Locate the cell with the specified text and output its (x, y) center coordinate. 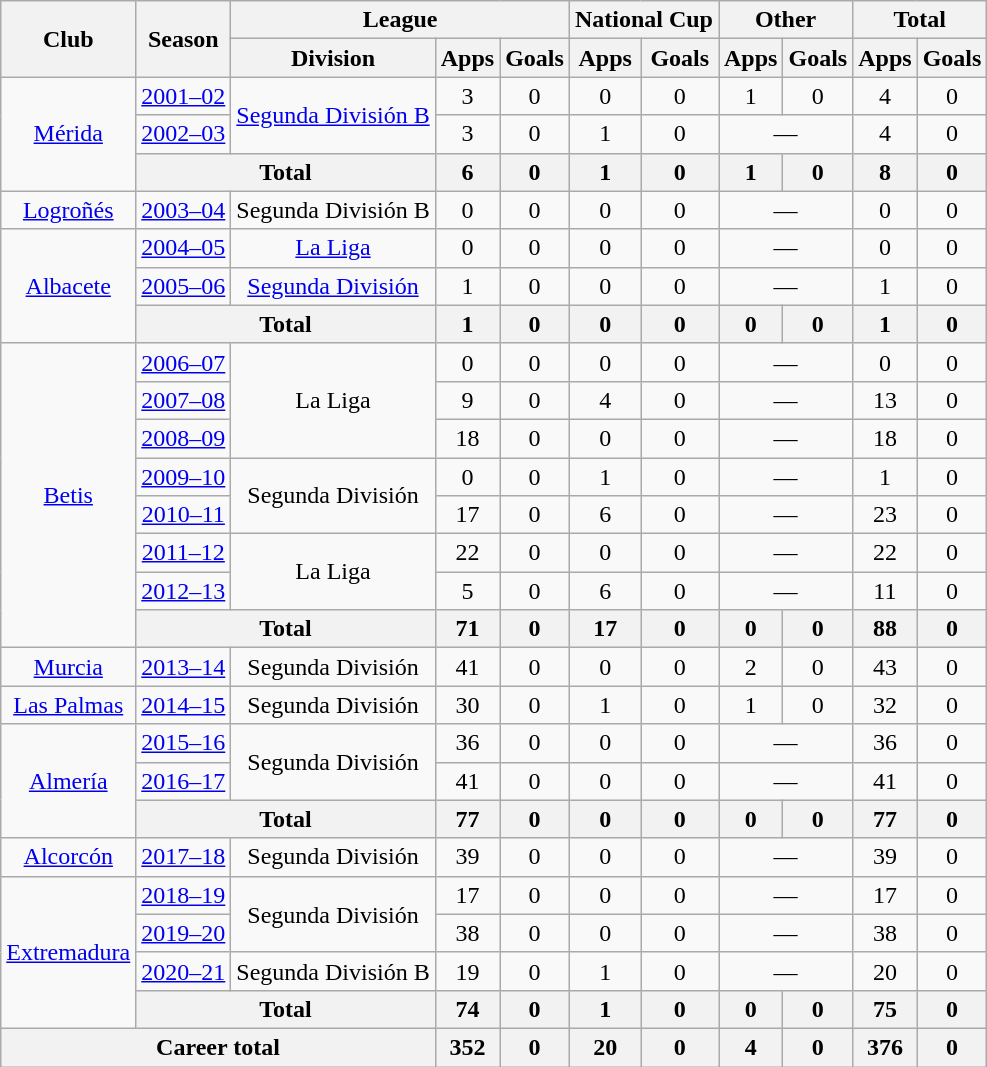
League (400, 20)
74 (467, 1009)
2012–13 (184, 591)
Extremadura (68, 952)
2014–15 (184, 705)
2010–11 (184, 515)
Alcorcón (68, 857)
2016–17 (184, 781)
Other (785, 20)
5 (467, 591)
11 (885, 591)
2013–14 (184, 667)
376 (885, 1047)
19 (467, 971)
43 (885, 667)
2015–16 (184, 743)
9 (467, 400)
Career total (218, 1047)
2007–08 (184, 400)
Murcia (68, 667)
2003–04 (184, 210)
2018–19 (184, 895)
88 (885, 629)
2002–03 (184, 134)
2019–20 (184, 933)
National Cup (644, 20)
352 (467, 1047)
75 (885, 1009)
2004–05 (184, 248)
Club (68, 39)
2 (750, 667)
71 (467, 629)
2011–12 (184, 553)
2020–21 (184, 971)
2017–18 (184, 857)
32 (885, 705)
13 (885, 400)
30 (467, 705)
Albacete (68, 286)
Almería (68, 781)
2009–10 (184, 477)
Las Palmas (68, 705)
23 (885, 515)
Division (333, 58)
Season (184, 39)
2008–09 (184, 438)
Logroñés (68, 210)
2001–02 (184, 96)
2006–07 (184, 362)
Mérida (68, 134)
Betis (68, 495)
2005–06 (184, 286)
8 (885, 172)
